Search for the cell housing the specified text and yield its (x, y) center coordinate. 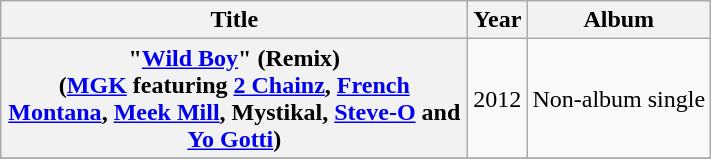
"Wild Boy" (Remix)(MGK featuring 2 Chainz, French Montana, Meek Mill, Mystikal, Steve-O and Yo Gotti) (234, 98)
Non-album single (619, 98)
2012 (498, 98)
Title (234, 20)
Year (498, 20)
Album (619, 20)
